Locate the cell with the specified text and output its [x, y] center coordinate. 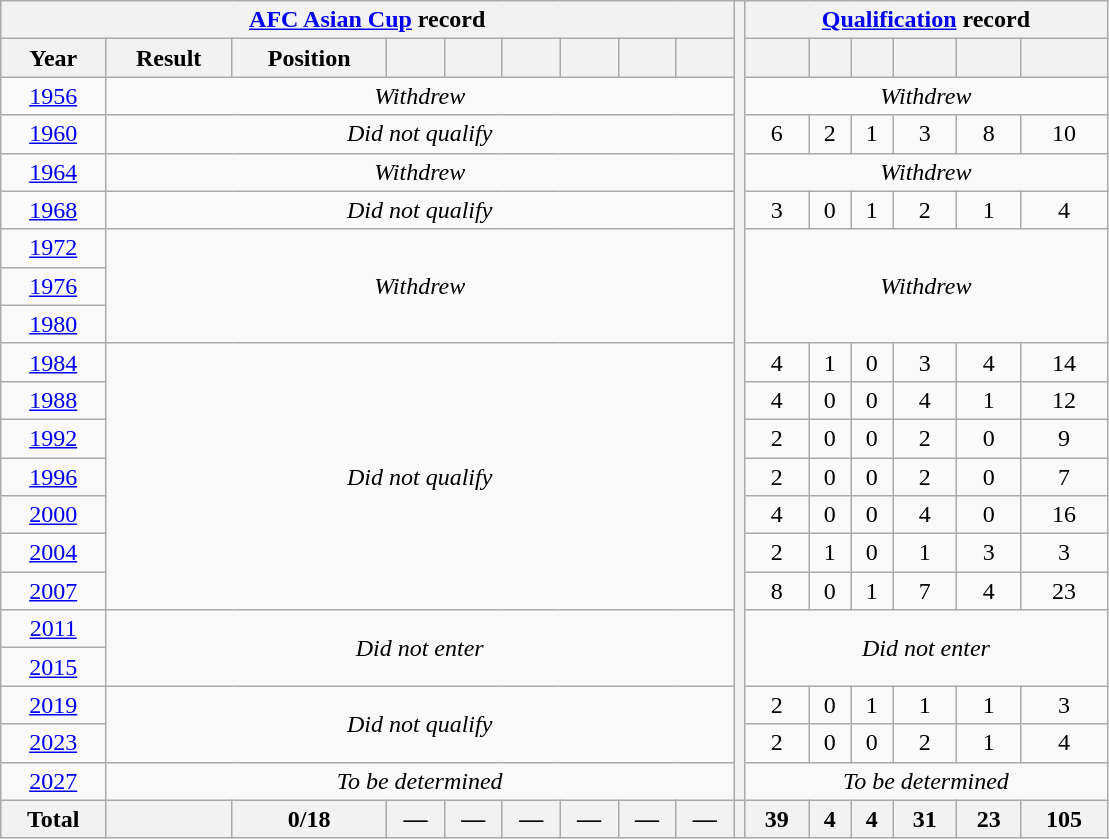
12 [1064, 400]
2011 [54, 629]
2000 [54, 515]
1996 [54, 477]
2015 [54, 667]
2023 [54, 743]
2027 [54, 781]
1976 [54, 286]
31 [925, 819]
9 [1064, 438]
39 [777, 819]
Total [54, 819]
2004 [54, 553]
6 [777, 134]
AFC Asian Cup record [368, 20]
1980 [54, 324]
1968 [54, 210]
10 [1064, 134]
Position [310, 58]
2019 [54, 705]
Result [169, 58]
0/18 [310, 819]
1956 [54, 96]
1992 [54, 438]
Qualification record [926, 20]
16 [1064, 515]
1984 [54, 362]
1988 [54, 400]
105 [1064, 819]
Year [54, 58]
2007 [54, 591]
1960 [54, 134]
14 [1064, 362]
1972 [54, 248]
1964 [54, 172]
